Pinpoint the cell where the given text exists, returning its (x, y) midpoint coordinate. 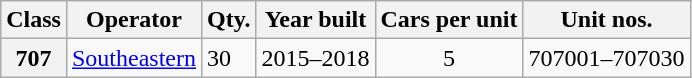
707 (34, 58)
Operator (134, 20)
Qty. (229, 20)
Southeastern (134, 58)
Cars per unit (449, 20)
30 (229, 58)
Class (34, 20)
707001–707030 (606, 58)
2015–2018 (316, 58)
Unit nos. (606, 20)
5 (449, 58)
Year built (316, 20)
